Detect which cell encompasses the target text, then output its [x, y] center coordinate. 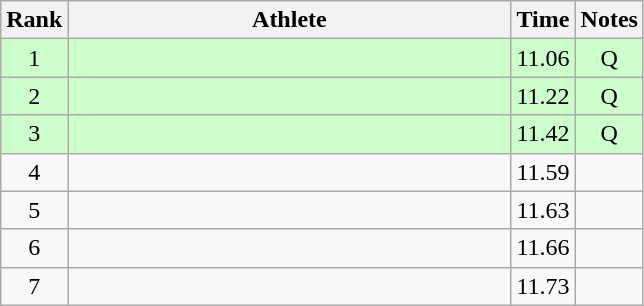
5 [34, 210]
Athlete [290, 20]
1 [34, 58]
11.59 [543, 172]
Notes [609, 20]
11.22 [543, 96]
11.63 [543, 210]
11.42 [543, 134]
4 [34, 172]
7 [34, 286]
Time [543, 20]
2 [34, 96]
11.73 [543, 286]
6 [34, 248]
11.06 [543, 58]
11.66 [543, 248]
Rank [34, 20]
3 [34, 134]
